From the cell containing the given text, extract its center point as (X, Y) coordinate. 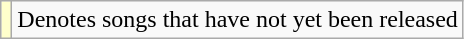
Denotes songs that have not yet been released (238, 20)
